Pinpoint the cell where the given text exists, returning its [X, Y] midpoint coordinate. 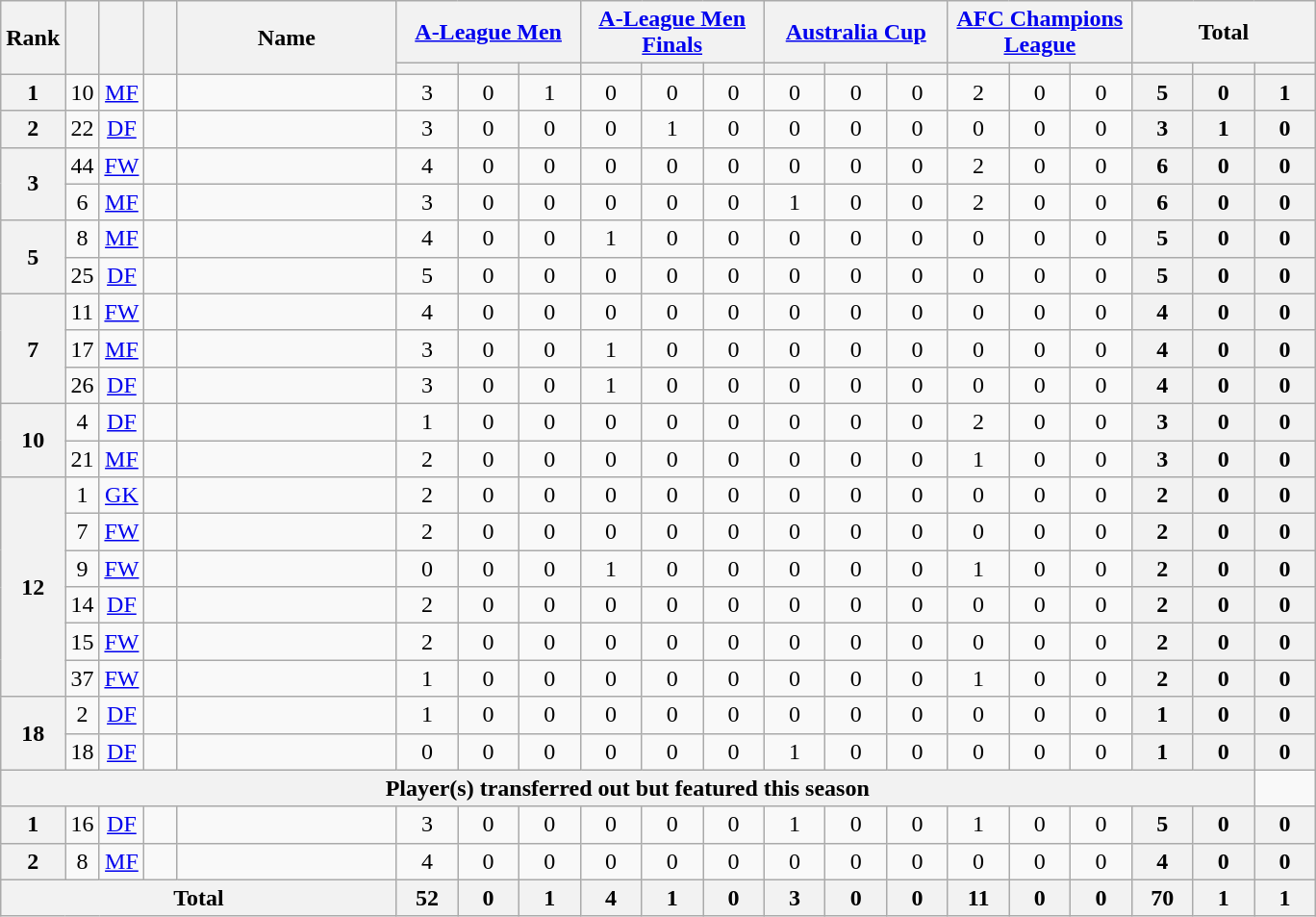
37 [83, 678]
A-League Men [489, 33]
52 [427, 898]
Rank [33, 38]
Player(s) transferred out but featured this season [627, 788]
70 [1162, 898]
21 [83, 459]
AFC Champions League [1039, 33]
15 [83, 642]
Name [287, 38]
16 [83, 825]
Australia Cup [856, 33]
44 [83, 166]
12 [33, 587]
22 [83, 129]
GK [121, 496]
A-League Men Finals [671, 33]
26 [83, 385]
14 [83, 605]
9 [83, 569]
17 [83, 348]
25 [83, 275]
